For the text-containing cell, return its midpoint in [X, Y] coordinate format. 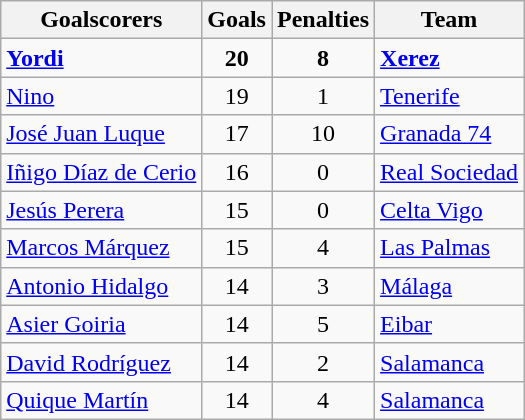
19 [237, 96]
Jesús Perera [102, 210]
8 [324, 58]
Real Sociedad [450, 172]
Marcos Márquez [102, 248]
3 [324, 286]
Eibar [450, 324]
16 [237, 172]
10 [324, 134]
20 [237, 58]
Antonio Hidalgo [102, 286]
Granada 74 [450, 134]
Tenerife [450, 96]
Goals [237, 20]
2 [324, 362]
Nino [102, 96]
17 [237, 134]
Goalscorers [102, 20]
David Rodríguez [102, 362]
Celta Vigo [450, 210]
Xerez [450, 58]
Quique Martín [102, 400]
Las Palmas [450, 248]
1 [324, 96]
Asier Goiria [102, 324]
Penalties [324, 20]
Iñigo Díaz de Cerio [102, 172]
5 [324, 324]
Málaga [450, 286]
Team [450, 20]
Yordi [102, 58]
José Juan Luque [102, 134]
